Pinpoint the cell where the given text exists, returning its (x, y) midpoint coordinate. 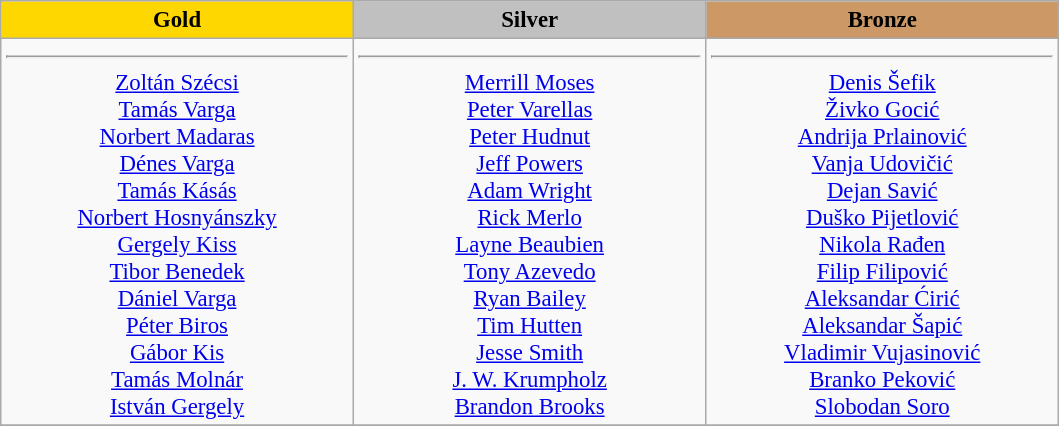
Silver (530, 20)
Gold (178, 20)
Bronze (882, 20)
